Determine the [X, Y] coordinate at the center of the cell enclosing the given text.  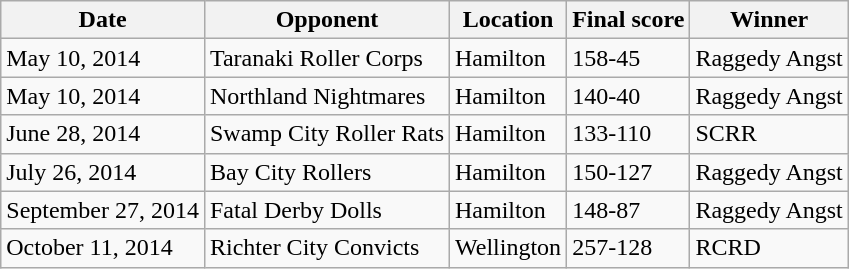
Bay City Rollers [326, 172]
257-128 [628, 248]
133-110 [628, 134]
Taranaki Roller Corps [326, 58]
October 11, 2014 [103, 248]
158-45 [628, 58]
Opponent [326, 20]
SCRR [769, 134]
Richter City Convicts [326, 248]
Date [103, 20]
Winner [769, 20]
July 26, 2014 [103, 172]
September 27, 2014 [103, 210]
Northland Nightmares [326, 96]
148-87 [628, 210]
June 28, 2014 [103, 134]
140-40 [628, 96]
Location [508, 20]
Final score [628, 20]
RCRD [769, 248]
Fatal Derby Dolls [326, 210]
150-127 [628, 172]
Wellington [508, 248]
Swamp City Roller Rats [326, 134]
